Search for the cell housing the specified text and yield its (X, Y) center coordinate. 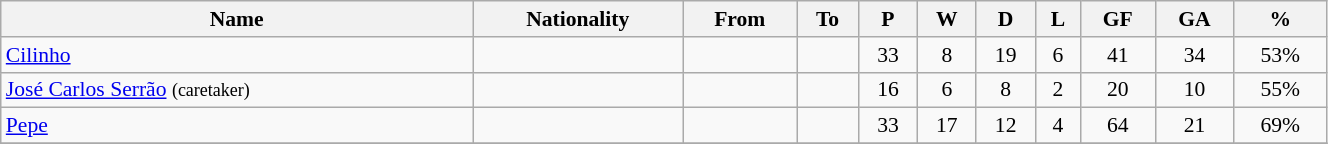
L (1058, 19)
53% (1280, 55)
34 (1194, 55)
Cilinho (237, 55)
19 (1006, 55)
D (1006, 19)
From (740, 19)
10 (1194, 90)
GF (1118, 19)
69% (1280, 126)
% (1280, 19)
W (946, 19)
2 (1058, 90)
41 (1118, 55)
Name (237, 19)
To (828, 19)
P (888, 19)
José Carlos Serrão (caretaker) (237, 90)
12 (1006, 126)
Nationality (578, 19)
55% (1280, 90)
16 (888, 90)
64 (1118, 126)
Pepe (237, 126)
21 (1194, 126)
20 (1118, 90)
GA (1194, 19)
4 (1058, 126)
17 (946, 126)
